Search for the cell housing the specified text and yield its [x, y] center coordinate. 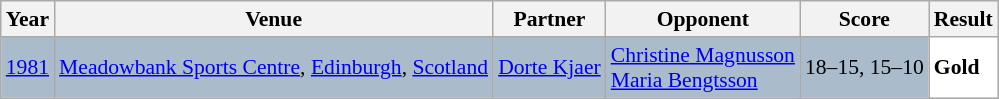
Result [964, 19]
18–15, 15–10 [864, 68]
Score [864, 19]
Dorte Kjaer [550, 68]
Opponent [703, 19]
Christine Magnusson Maria Bengtsson [703, 68]
Venue [274, 19]
1981 [28, 68]
Partner [550, 19]
Gold [964, 68]
Meadowbank Sports Centre, Edinburgh, Scotland [274, 68]
Year [28, 19]
